Identify which cell holds the provided text, then report its (x, y) central coordinate. 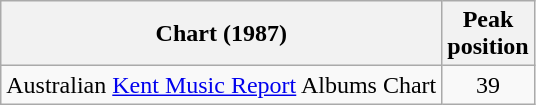
39 (488, 85)
Australian Kent Music Report Albums Chart (222, 85)
Chart (1987) (222, 34)
Peakposition (488, 34)
